Capture the cell that displays the provided text and extract its (X, Y) central coordinate. 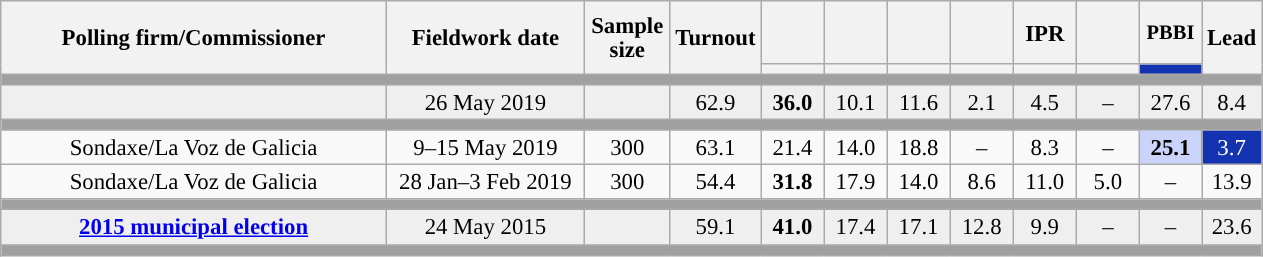
PBBI (1170, 32)
Turnout (716, 38)
IPR (1044, 32)
54.4 (716, 182)
11.0 (1044, 182)
21.4 (792, 148)
Polling firm/Commissioner (194, 38)
8.6 (982, 182)
8.3 (1044, 148)
Lead (1232, 38)
17.4 (856, 228)
41.0 (792, 228)
31.8 (792, 182)
24 May 2015 (485, 228)
9.9 (1044, 228)
4.5 (1044, 102)
26 May 2019 (485, 102)
10.1 (856, 102)
11.6 (918, 102)
12.8 (982, 228)
2.1 (982, 102)
Fieldwork date (485, 38)
36.0 (792, 102)
9–15 May 2019 (485, 148)
23.6 (1232, 228)
3.7 (1232, 148)
17.9 (856, 182)
63.1 (716, 148)
62.9 (716, 102)
8.4 (1232, 102)
28 Jan–3 Feb 2019 (485, 182)
5.0 (1108, 182)
Sample size (627, 38)
2015 municipal election (194, 228)
17.1 (918, 228)
27.6 (1170, 102)
13.9 (1232, 182)
59.1 (716, 228)
18.8 (918, 148)
25.1 (1170, 148)
